Determine the [X, Y] coordinate at the center of the cell enclosing the given text.  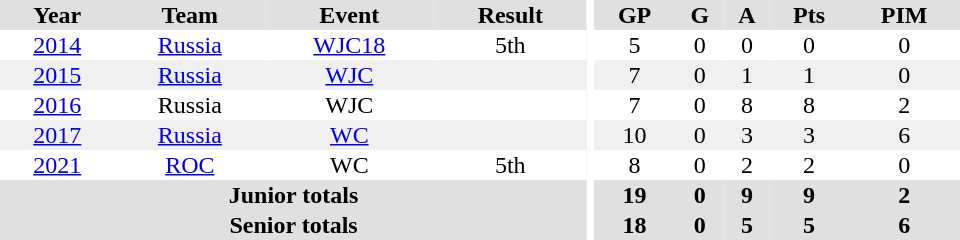
GP [635, 15]
PIM [904, 15]
A [747, 15]
2017 [58, 135]
Pts [810, 15]
10 [635, 135]
Year [58, 15]
Team [190, 15]
WJC18 [349, 45]
G [700, 15]
Event [349, 15]
Result [511, 15]
ROC [190, 165]
2014 [58, 45]
18 [635, 225]
2016 [58, 105]
Junior totals [294, 195]
2021 [58, 165]
Senior totals [294, 225]
2015 [58, 75]
19 [635, 195]
